Search for the cell housing the specified text and yield its [X, Y] center coordinate. 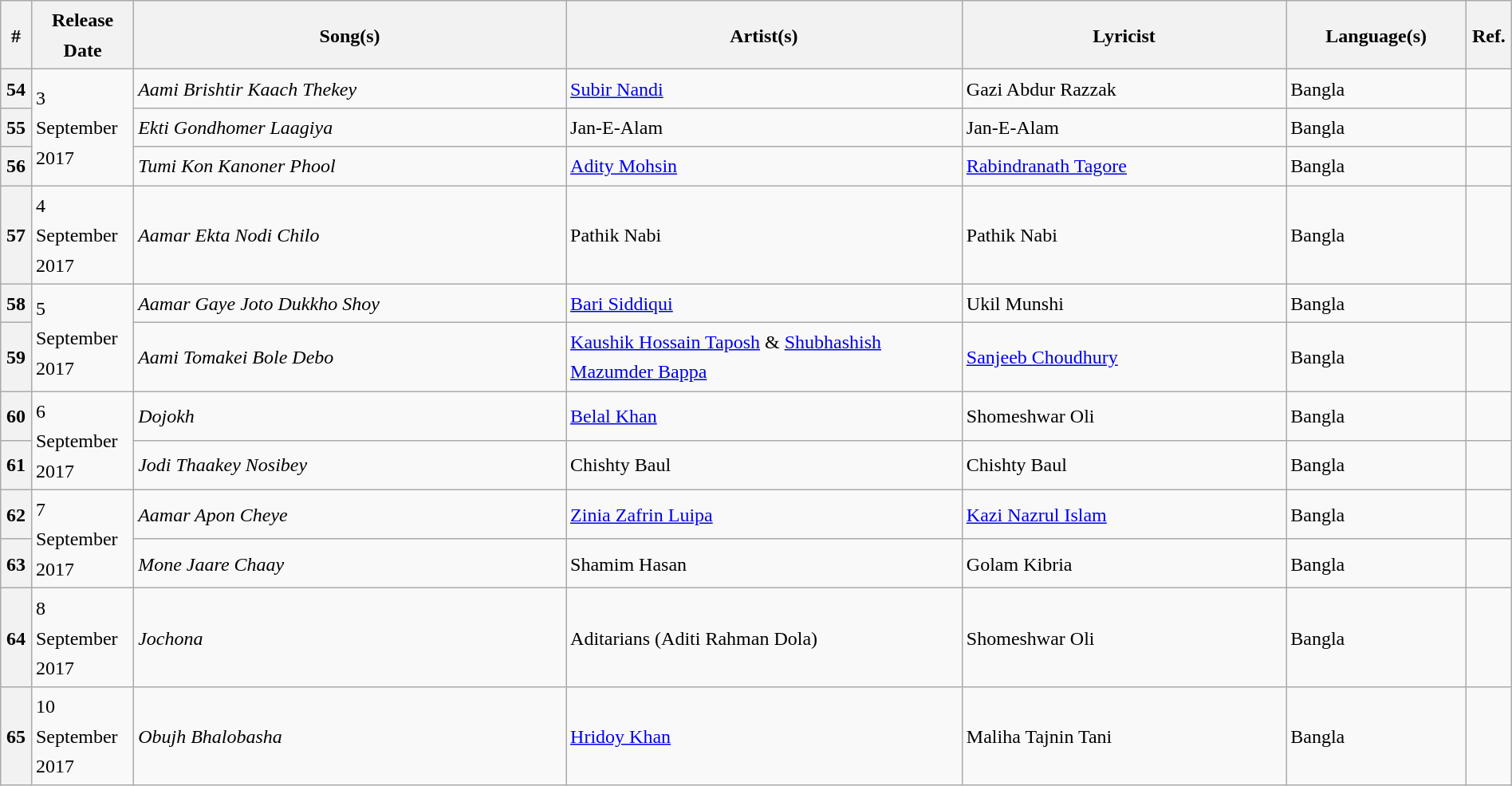
Ref. [1490, 35]
Lyricist [1124, 35]
58 [16, 303]
Maliha Tajnin Tani [1124, 736]
# [16, 35]
Dojokh [350, 416]
Aamar Apon Cheye [350, 514]
Kaushik Hossain Taposh & Shubhashish Mazumder Bappa [764, 357]
Zinia Zafrin Luipa [764, 514]
8 September 2017 [82, 638]
Release Date [82, 35]
Artist(s) [764, 35]
Obujh Bhalobasha [350, 736]
Golam Kibria [1124, 564]
Kazi Nazrul Islam [1124, 514]
Subir Nandi [764, 89]
64 [16, 638]
6 September 2017 [82, 441]
57 [16, 234]
Mone Jaare Chaay [350, 564]
65 [16, 736]
Aami Brishtir Kaach Thekey [350, 89]
Jodi Thaakey Nosibey [350, 465]
Language(s) [1376, 35]
7 September 2017 [82, 539]
Song(s) [350, 35]
56 [16, 166]
Belal Khan [764, 416]
62 [16, 514]
3 September 2017 [82, 128]
Aditarians (Aditi Rahman Dola) [764, 638]
Tumi Kon Kanoner Phool [350, 166]
Ekti Gondhomer Laagiya [350, 128]
Bari Siddiqui [764, 303]
Rabindranath Tagore [1124, 166]
59 [16, 357]
Aami Tomakei Bole Debo [350, 357]
Hridoy Khan [764, 736]
Sanjeeb Choudhury [1124, 357]
55 [16, 128]
Gazi Abdur Razzak [1124, 89]
4 September 2017 [82, 234]
10 September 2017 [82, 736]
Shamim Hasan [764, 564]
54 [16, 89]
Aamar Ekta Nodi Chilo [350, 234]
Ukil Munshi [1124, 303]
60 [16, 416]
Jochona [350, 638]
63 [16, 564]
61 [16, 465]
Adity Mohsin [764, 166]
5 September 2017 [82, 338]
Aamar Gaye Joto Dukkho Shoy [350, 303]
